Return the [x, y] coordinate for the center point of the cell that contains the specified text.  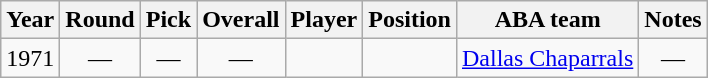
ABA team [547, 20]
Overall [241, 20]
Dallas Chaparrals [547, 58]
Year [30, 20]
Notes [673, 20]
Position [410, 20]
Player [324, 20]
1971 [30, 58]
Round [100, 20]
Pick [168, 20]
